Pinpoint the cell where the given text exists, returning its [x, y] midpoint coordinate. 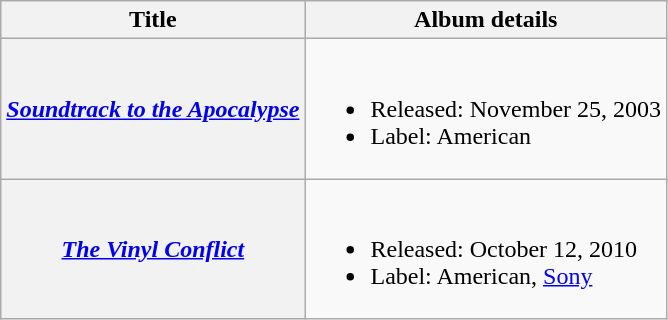
Soundtrack to the Apocalypse [153, 109]
Album details [486, 20]
Title [153, 20]
Released: October 12, 2010Label: American, Sony [486, 249]
Released: November 25, 2003Label: American [486, 109]
The Vinyl Conflict [153, 249]
